Output the [x, y] coordinate of the center of the cell containing the given text.  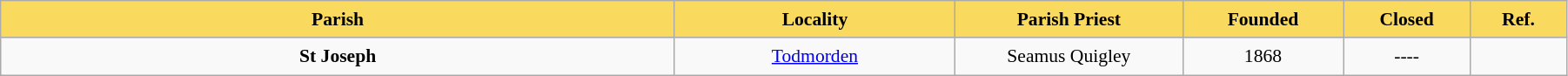
Parish Priest [1069, 19]
1868 [1263, 58]
---- [1407, 58]
Todmorden [814, 58]
Parish [338, 19]
Seamus Quigley [1069, 58]
Closed [1407, 19]
St Joseph [338, 58]
Ref. [1518, 19]
Locality [814, 19]
Founded [1263, 19]
